Extract the [x, y] coordinate from the center of the cell holding the provided text.  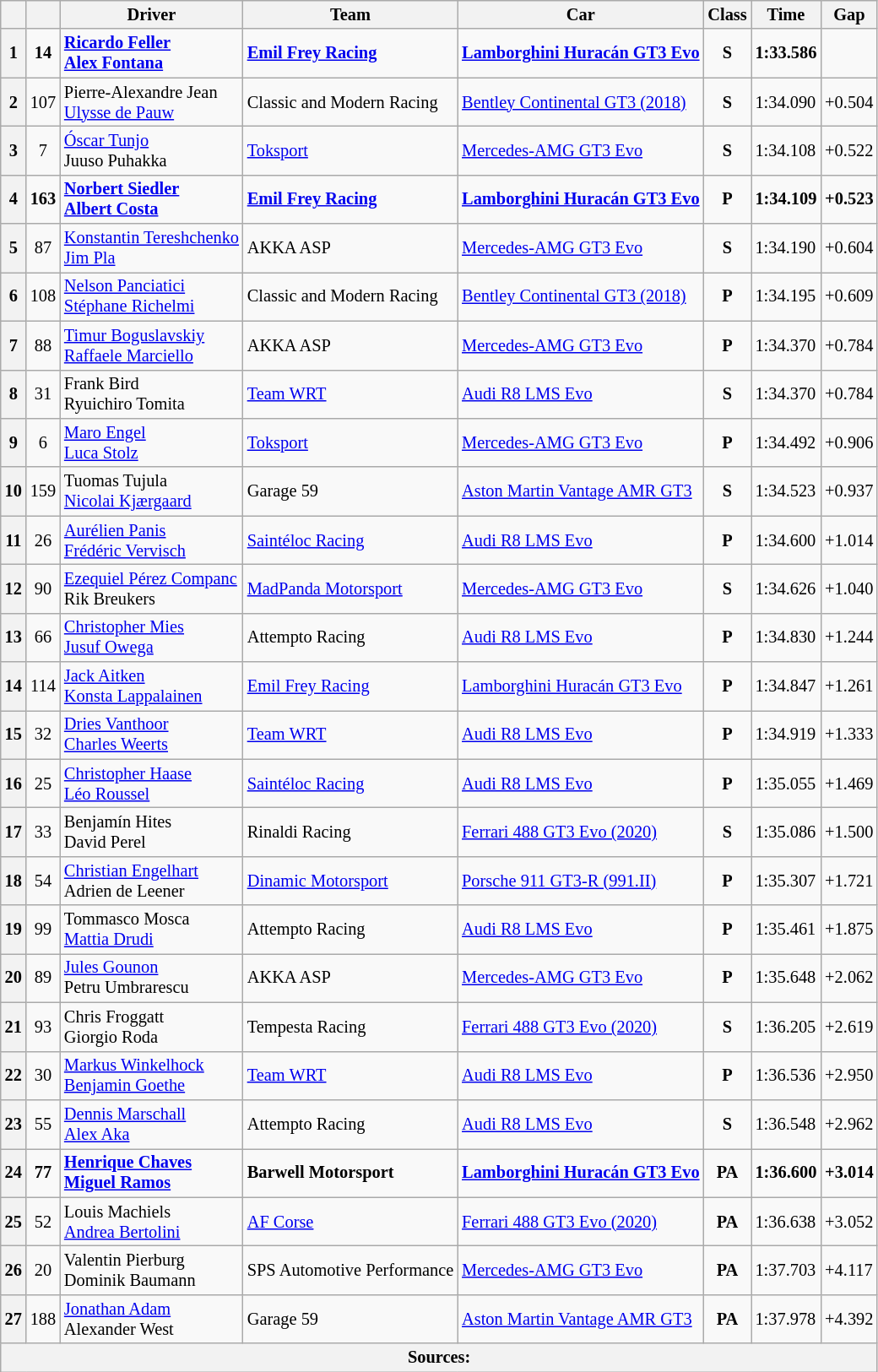
Driver [152, 14]
188 [43, 1319]
1:34.492 [787, 442]
Barwell Motorsport [350, 1173]
Louis Machiels Andrea Bertolini [152, 1222]
1:34.090 [787, 102]
Chris Froggatt Giorgio Roda [152, 1027]
1:36.536 [787, 1076]
10 [14, 491]
+2.950 [849, 1076]
163 [43, 199]
Gap [849, 14]
Tuomas Tujula Nicolai Kjærgaard [152, 491]
1:36.205 [787, 1027]
1 [14, 53]
Markus Winkelhock Benjamin Goethe [152, 1076]
1:36.638 [787, 1222]
1:37.978 [787, 1319]
Car [581, 14]
1:36.548 [787, 1124]
Jack Aitken Konsta Lappalainen [152, 686]
17 [14, 832]
Timur Boguslavskiy Raffaele Marciello [152, 345]
+1.721 [849, 881]
87 [43, 248]
32 [43, 735]
SPS Automotive Performance [350, 1270]
13 [14, 637]
1:33.586 [787, 53]
Dennis Marschall Alex Aka [152, 1124]
Sources: [439, 1358]
1:35.055 [787, 784]
Christian Engelhart Adrien de Leener [152, 881]
Christopher Mies Jusuf Owega [152, 637]
55 [43, 1124]
11 [14, 540]
1:34.190 [787, 248]
+0.504 [849, 102]
Óscar Tunjo Juuso Puhakka [152, 150]
Benjamín Hites David Perel [152, 832]
Dinamic Motorsport [350, 881]
AF Corse [350, 1222]
Tempesta Racing [350, 1027]
107 [43, 102]
77 [43, 1173]
Team [350, 14]
1:35.648 [787, 978]
19 [14, 930]
16 [14, 784]
12 [14, 588]
Time [787, 14]
9 [14, 442]
Norbert Siedler Albert Costa [152, 199]
Tommasco Mosca Mattia Drudi [152, 930]
15 [14, 735]
Nelson Panciatici Stéphane Richelmi [152, 296]
54 [43, 881]
24 [14, 1173]
+1.333 [849, 735]
Porsche 911 GT3-R (991.II) [581, 881]
89 [43, 978]
1:34.626 [787, 588]
31 [43, 394]
Jonathan Adam Alexander West [152, 1319]
33 [43, 832]
1:35.461 [787, 930]
1:35.086 [787, 832]
+1.014 [849, 540]
93 [43, 1027]
1:36.600 [787, 1173]
+0.937 [849, 491]
MadPanda Motorsport [350, 588]
Rinaldi Racing [350, 832]
Valentin Pierburg Dominik Baumann [152, 1270]
+1.244 [849, 637]
+1.875 [849, 930]
4 [14, 199]
30 [43, 1076]
+0.523 [849, 199]
159 [43, 491]
+4.117 [849, 1270]
1:34.830 [787, 637]
1:34.919 [787, 735]
+3.052 [849, 1222]
88 [43, 345]
1:35.307 [787, 881]
Ricardo Feller Alex Fontana [152, 53]
+1.469 [849, 784]
27 [14, 1319]
1:34.600 [787, 540]
+0.609 [849, 296]
+3.014 [849, 1173]
Pierre-Alexandre Jean Ulysse de Pauw [152, 102]
18 [14, 881]
Konstantin Tereshchenko Jim Pla [152, 248]
+2.619 [849, 1027]
1:34.108 [787, 150]
1:34.195 [787, 296]
1:37.703 [787, 1270]
2 [14, 102]
1:34.847 [787, 686]
+2.062 [849, 978]
99 [43, 930]
+0.604 [849, 248]
22 [14, 1076]
1:34.109 [787, 199]
+1.261 [849, 686]
1:34.523 [787, 491]
+0.522 [849, 150]
90 [43, 588]
Henrique Chaves Miguel Ramos [152, 1173]
21 [14, 1027]
+2.962 [849, 1124]
Jules Gounon Petru Umbrarescu [152, 978]
108 [43, 296]
Frank Bird Ryuichiro Tomita [152, 394]
+4.392 [849, 1319]
Aurélien Panis Frédéric Vervisch [152, 540]
Dries Vanthoor Charles Weerts [152, 735]
Class [727, 14]
114 [43, 686]
5 [14, 248]
52 [43, 1222]
3 [14, 150]
+0.906 [849, 442]
66 [43, 637]
8 [14, 394]
+1.500 [849, 832]
Maro Engel Luca Stolz [152, 442]
Christopher Haase Léo Roussel [152, 784]
Ezequiel Pérez Companc Rik Breukers [152, 588]
23 [14, 1124]
+1.040 [849, 588]
